Determine the (x, y) coordinate at the center of the cell enclosing the given text.  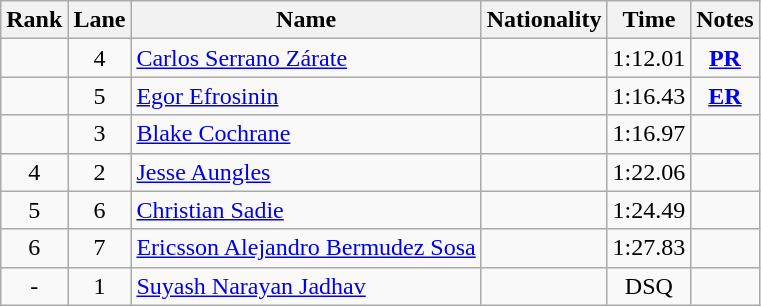
1:12.01 (649, 58)
Ericsson Alejandro Bermudez Sosa (306, 248)
DSQ (649, 286)
1:22.06 (649, 172)
ER (725, 96)
7 (100, 248)
Rank (34, 20)
Christian Sadie (306, 210)
1:27.83 (649, 248)
Suyash Narayan Jadhav (306, 286)
Notes (725, 20)
Blake Cochrane (306, 134)
Name (306, 20)
PR (725, 58)
1:16.97 (649, 134)
2 (100, 172)
Lane (100, 20)
1:16.43 (649, 96)
1:24.49 (649, 210)
Jesse Aungles (306, 172)
Time (649, 20)
- (34, 286)
Carlos Serrano Zárate (306, 58)
Egor Efrosinin (306, 96)
Nationality (544, 20)
3 (100, 134)
1 (100, 286)
